Determine the (X, Y) coordinate at the center of the cell enclosing the given text.  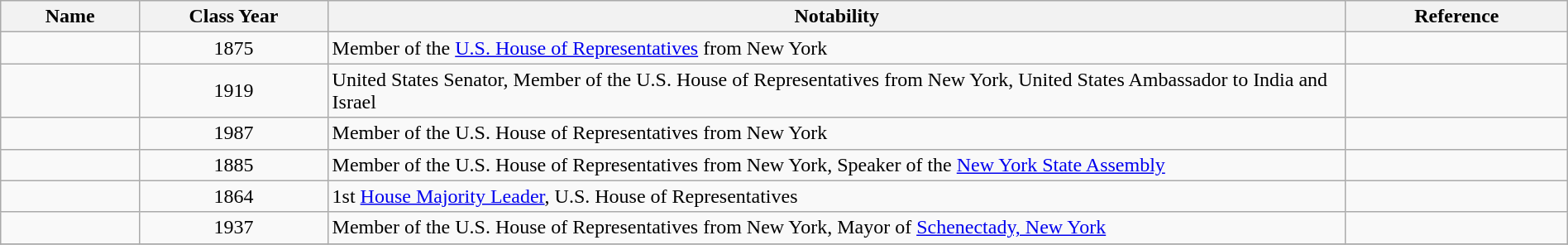
United States Senator, Member of the U.S. House of Representatives from New York, United States Ambassador to India and Israel (837, 91)
1st House Majority Leader, U.S. House of Representatives (837, 196)
1937 (233, 228)
1987 (233, 133)
Reference (1456, 17)
1875 (233, 48)
1885 (233, 165)
Member of the U.S. House of Representatives from New York, Mayor of Schenectady, New York (837, 228)
Notability (837, 17)
Name (70, 17)
Member of the U.S. House of Representatives from New York, Speaker of the New York State Assembly (837, 165)
Class Year (233, 17)
1864 (233, 196)
1919 (233, 91)
